Output the (x, y) coordinate of the center of the cell containing the given text.  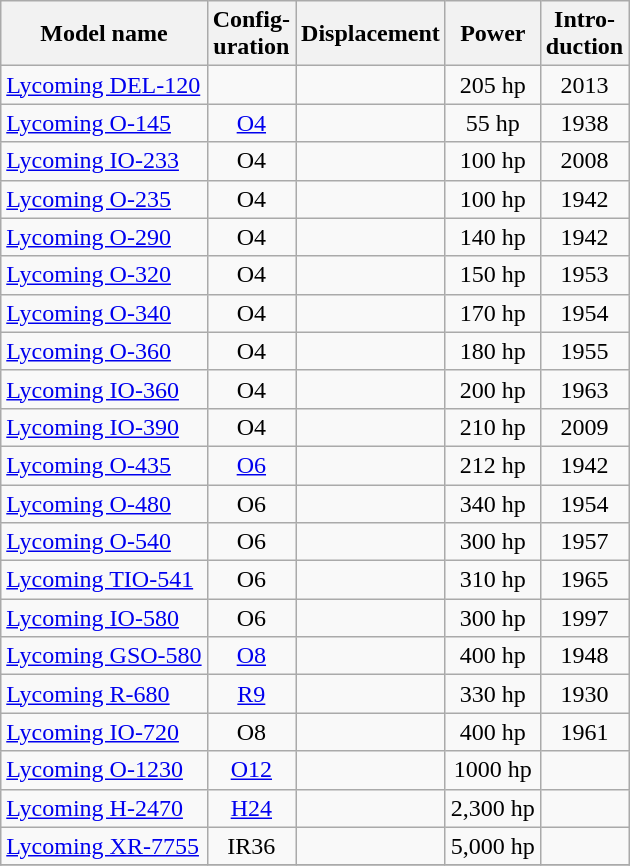
Lycoming IO-360 (104, 389)
Lycoming O-290 (104, 237)
Lycoming GSO-580 (104, 656)
Lycoming O-145 (104, 123)
55 hp (492, 123)
2013 (584, 85)
Lycoming TIO-541 (104, 580)
205 hp (492, 85)
Lycoming H-2470 (104, 808)
1938 (584, 123)
170 hp (492, 313)
Model name (104, 34)
1965 (584, 580)
2,300 hp (492, 808)
Lycoming XR-7755 (104, 846)
Lycoming IO-580 (104, 618)
Lycoming R-680 (104, 694)
212 hp (492, 465)
Lycoming O-1230 (104, 770)
Lycoming O-480 (104, 503)
1957 (584, 542)
Lycoming DEL-120 (104, 85)
5,000 hp (492, 846)
1948 (584, 656)
Config-uration (251, 34)
1961 (584, 732)
R9 (251, 694)
Power (492, 34)
Intro-duction (584, 34)
210 hp (492, 427)
330 hp (492, 694)
Lycoming IO-390 (104, 427)
200 hp (492, 389)
150 hp (492, 275)
Lycoming O-235 (104, 199)
1955 (584, 351)
1930 (584, 694)
Displacement (371, 34)
Lycoming IO-233 (104, 161)
H24 (251, 808)
Lycoming O-540 (104, 542)
2008 (584, 161)
Lycoming IO-720 (104, 732)
Lycoming O-340 (104, 313)
310 hp (492, 580)
140 hp (492, 237)
1997 (584, 618)
Lycoming O-435 (104, 465)
O12 (251, 770)
340 hp (492, 503)
1963 (584, 389)
1000 hp (492, 770)
2009 (584, 427)
1953 (584, 275)
Lycoming O-320 (104, 275)
IR36 (251, 846)
180 hp (492, 351)
Lycoming O-360 (104, 351)
